Search for the cell housing the specified text and yield its (X, Y) center coordinate. 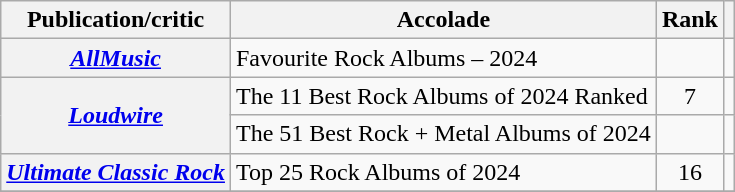
Rank (690, 20)
The 11 Best Rock Albums of 2024 Ranked (443, 96)
Favourite Rock Albums – 2024 (443, 58)
Ultimate Classic Rock (116, 172)
16 (690, 172)
7 (690, 96)
Accolade (443, 20)
The 51 Best Rock + Metal Albums of 2024 (443, 134)
AllMusic (116, 58)
Loudwire (116, 115)
Top 25 Rock Albums of 2024 (443, 172)
Publication/critic (116, 20)
